Find where the given text appears and provide that cell's center as (X, Y) coordinate. 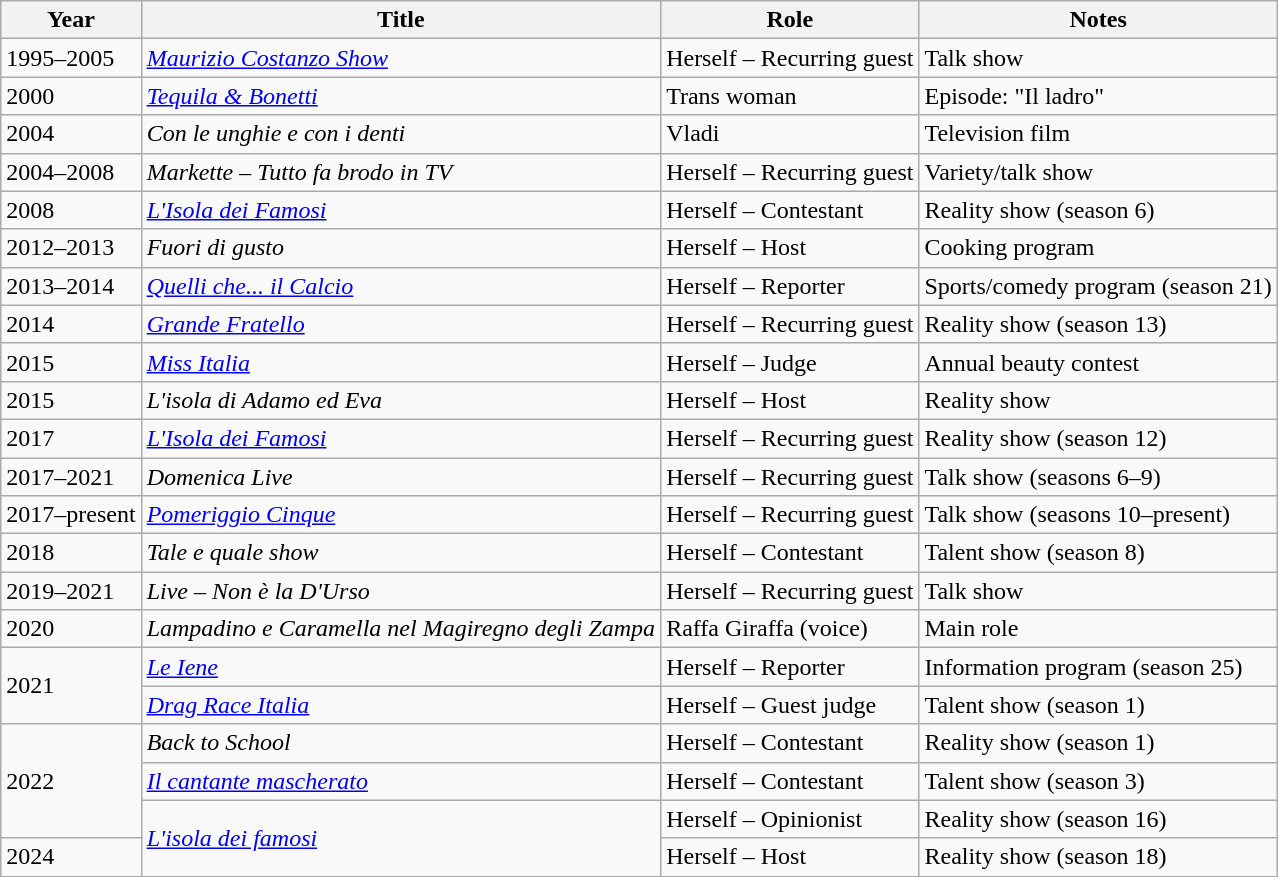
Markette – Tutto fa brodo in TV (400, 172)
Sports/comedy program (season 21) (1098, 286)
Title (400, 20)
2018 (71, 553)
Episode: "Il ladro" (1098, 96)
Variety/talk show (1098, 172)
2020 (71, 629)
Role (790, 20)
Television film (1098, 134)
Raffa Giraffa (voice) (790, 629)
Cooking program (1098, 248)
Le Iene (400, 667)
Miss Italia (400, 362)
Reality show (season 1) (1098, 743)
2024 (71, 857)
Notes (1098, 20)
L'isola di Adamo ed Eva (400, 400)
Pomeriggio Cinque (400, 515)
Reality show (season 12) (1098, 438)
2004–2008 (71, 172)
Live – Non è la D'Urso (400, 591)
Reality show (season 16) (1098, 819)
2013–2014 (71, 286)
2022 (71, 781)
Domenica Live (400, 477)
Reality show (season 18) (1098, 857)
Quelli che... il Calcio (400, 286)
Talent show (season 3) (1098, 781)
L'isola dei famosi (400, 838)
Talent show (season 8) (1098, 553)
Talk show (seasons 6–9) (1098, 477)
2017–present (71, 515)
2000 (71, 96)
2017 (71, 438)
Drag Race Italia (400, 705)
Annual beauty contest (1098, 362)
Tequila & Bonetti (400, 96)
Trans woman (790, 96)
2008 (71, 210)
Talent show (season 1) (1098, 705)
Reality show (season 6) (1098, 210)
1995–2005 (71, 58)
Back to School (400, 743)
Herself – Guest judge (790, 705)
Reality show (season 13) (1098, 324)
2019–2021 (71, 591)
Maurizio Costanzo Show (400, 58)
2021 (71, 686)
Lampadino e Caramella nel Magiregno degli Zampa (400, 629)
Vladi (790, 134)
Il cantante mascherato (400, 781)
Information program (season 25) (1098, 667)
2017–2021 (71, 477)
Tale e quale show (400, 553)
Main role (1098, 629)
2004 (71, 134)
Herself – Judge (790, 362)
Fuori di gusto (400, 248)
Talk show (seasons 10–present) (1098, 515)
2012–2013 (71, 248)
Year (71, 20)
Herself – Opinionist (790, 819)
2014 (71, 324)
Reality show (1098, 400)
Grande Fratello (400, 324)
Con le unghie e con i denti (400, 134)
